Provide the [x, y] coordinate of the cell's center where the given text is located.  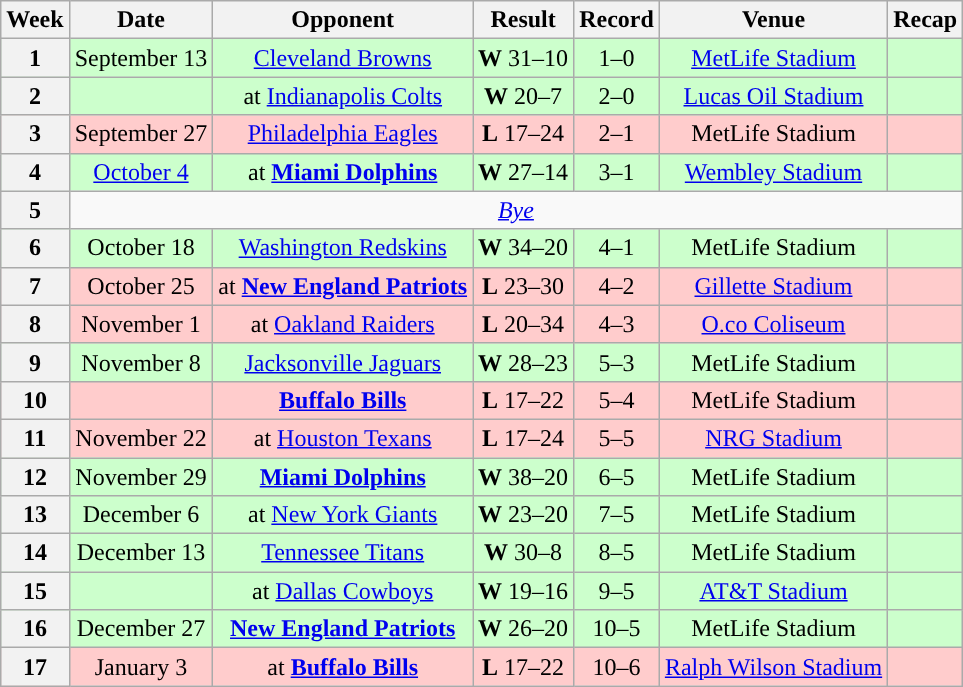
11 [35, 438]
16 [35, 629]
September 13 [141, 58]
Tennessee Titans [343, 553]
10 [35, 400]
6 [35, 248]
October 18 [141, 248]
Miami Dolphins [343, 477]
December 13 [141, 553]
Washington Redskins [343, 248]
November 1 [141, 324]
W 19–16 [524, 591]
2 [35, 96]
Buffalo Bills [343, 400]
12 [35, 477]
4 [35, 172]
14 [35, 553]
at Buffalo Bills [343, 667]
W 27–14 [524, 172]
7–5 [617, 515]
December 27 [141, 629]
L 23–30 [524, 286]
1–0 [617, 58]
W 34–20 [524, 248]
Venue [773, 20]
O.co Coliseum [773, 324]
Jacksonville Jaguars [343, 362]
3–1 [617, 172]
15 [35, 591]
5–5 [617, 438]
Recap [926, 20]
6–5 [617, 477]
New England Patriots [343, 629]
at Dallas Cowboys [343, 591]
at Indianapolis Colts [343, 96]
Week [35, 20]
W 38–20 [524, 477]
November 8 [141, 362]
at Miami Dolphins [343, 172]
November 22 [141, 438]
Record [617, 20]
W 20–7 [524, 96]
October 4 [141, 172]
10–5 [617, 629]
at Houston Texans [343, 438]
at New York Giants [343, 515]
Wembley Stadium [773, 172]
13 [35, 515]
8 [35, 324]
4–3 [617, 324]
Lucas Oil Stadium [773, 96]
2–1 [617, 134]
1 [35, 58]
Bye [516, 210]
2–0 [617, 96]
W 23–20 [524, 515]
December 6 [141, 515]
Gillette Stadium [773, 286]
W 30–8 [524, 553]
Opponent [343, 20]
5–4 [617, 400]
at New England Patriots [343, 286]
17 [35, 667]
Philadelphia Eagles [343, 134]
W 28–23 [524, 362]
W 31–10 [524, 58]
September 27 [141, 134]
November 29 [141, 477]
January 3 [141, 667]
5 [35, 210]
3 [35, 134]
Ralph Wilson Stadium [773, 667]
7 [35, 286]
at Oakland Raiders [343, 324]
9–5 [617, 591]
Result [524, 20]
5–3 [617, 362]
Date [141, 20]
4–1 [617, 248]
L 20–34 [524, 324]
8–5 [617, 553]
9 [35, 362]
Cleveland Browns [343, 58]
October 25 [141, 286]
4–2 [617, 286]
AT&T Stadium [773, 591]
W 26–20 [524, 629]
NRG Stadium [773, 438]
10–6 [617, 667]
